From the cell containing the given text, extract its center point as (X, Y) coordinate. 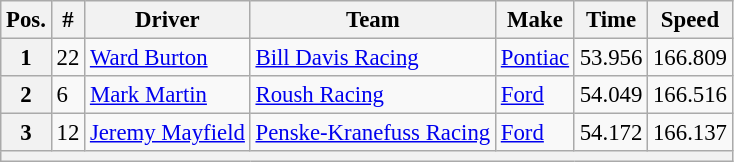
Pontiac (534, 58)
166.516 (690, 95)
166.809 (690, 58)
Penske-Kranefuss Racing (372, 133)
Time (610, 20)
Roush Racing (372, 95)
Make (534, 20)
166.137 (690, 133)
Team (372, 20)
54.172 (610, 133)
6 (68, 95)
2 (26, 95)
1 (26, 58)
22 (68, 58)
53.956 (610, 58)
Bill Davis Racing (372, 58)
12 (68, 133)
Pos. (26, 20)
Ward Burton (168, 58)
Speed (690, 20)
Jeremy Mayfield (168, 133)
Mark Martin (168, 95)
3 (26, 133)
54.049 (610, 95)
# (68, 20)
Driver (168, 20)
